Extract the [X, Y] coordinate from the center of the cell holding the provided text.  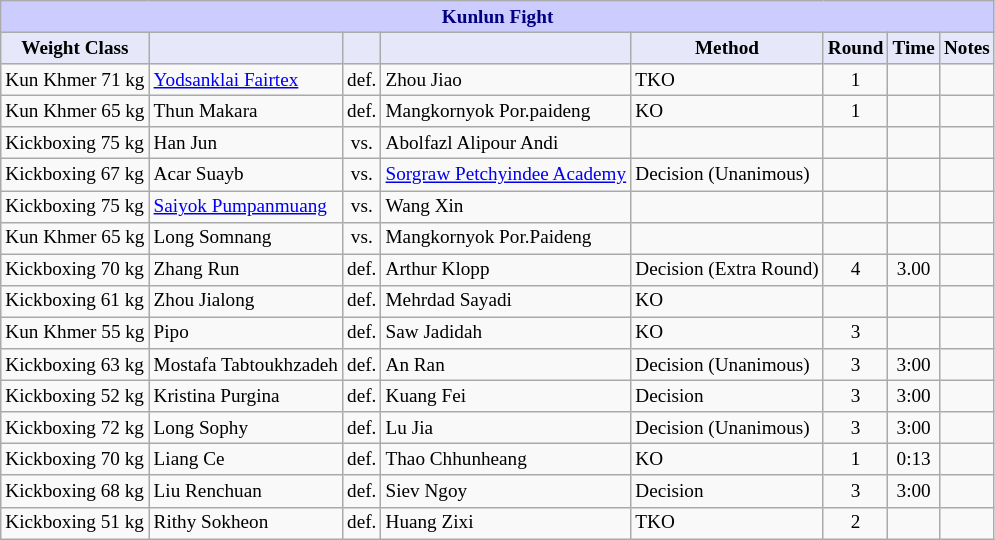
Kickboxing 68 kg [75, 491]
Kickboxing 72 kg [75, 428]
Kunlun Fight [498, 17]
Weight Class [75, 48]
Arthur Klopp [506, 270]
Long Somnang [246, 238]
Kristina Purgina [246, 396]
Liu Renchuan [246, 491]
Kickboxing 67 kg [75, 175]
Method [728, 48]
Kuang Fei [506, 396]
3.00 [914, 270]
Kickboxing 51 kg [75, 523]
Kickboxing 52 kg [75, 396]
Decision (Extra Round) [728, 270]
Long Sophy [246, 428]
Kickboxing 61 kg [75, 301]
Mehrdad Sayadi [506, 301]
Mostafa Tabtoukhzadeh [246, 365]
Yodsanklai Fairtex [246, 80]
Acar Suayb [246, 175]
Liang Ce [246, 460]
Notes [966, 48]
Wang Xin [506, 206]
Kun Khmer 55 kg [75, 333]
Pipo [246, 333]
Zhou Jialong [246, 301]
Siev Ngoy [506, 491]
Mangkornyok Por.Paideng [506, 238]
Round [856, 48]
Rithy Sokheon [246, 523]
An Ran [506, 365]
Saiyok Pumpanmuang [246, 206]
Zhang Run [246, 270]
Kickboxing 63 kg [75, 365]
4 [856, 270]
0:13 [914, 460]
Thun Makara [246, 111]
2 [856, 523]
Zhou Jiao [506, 80]
Lu Jia [506, 428]
Han Jun [246, 143]
Sorgraw Petchyindee Academy [506, 175]
Kun Khmer 71 kg [75, 80]
Time [914, 48]
Huang Zixi [506, 523]
Thao Chhunheang [506, 460]
Saw Jadidah [506, 333]
Mangkornyok Por.paideng [506, 111]
Abolfazl Alipour Andi [506, 143]
